Pinpoint the cell where the given text exists, returning its [x, y] midpoint coordinate. 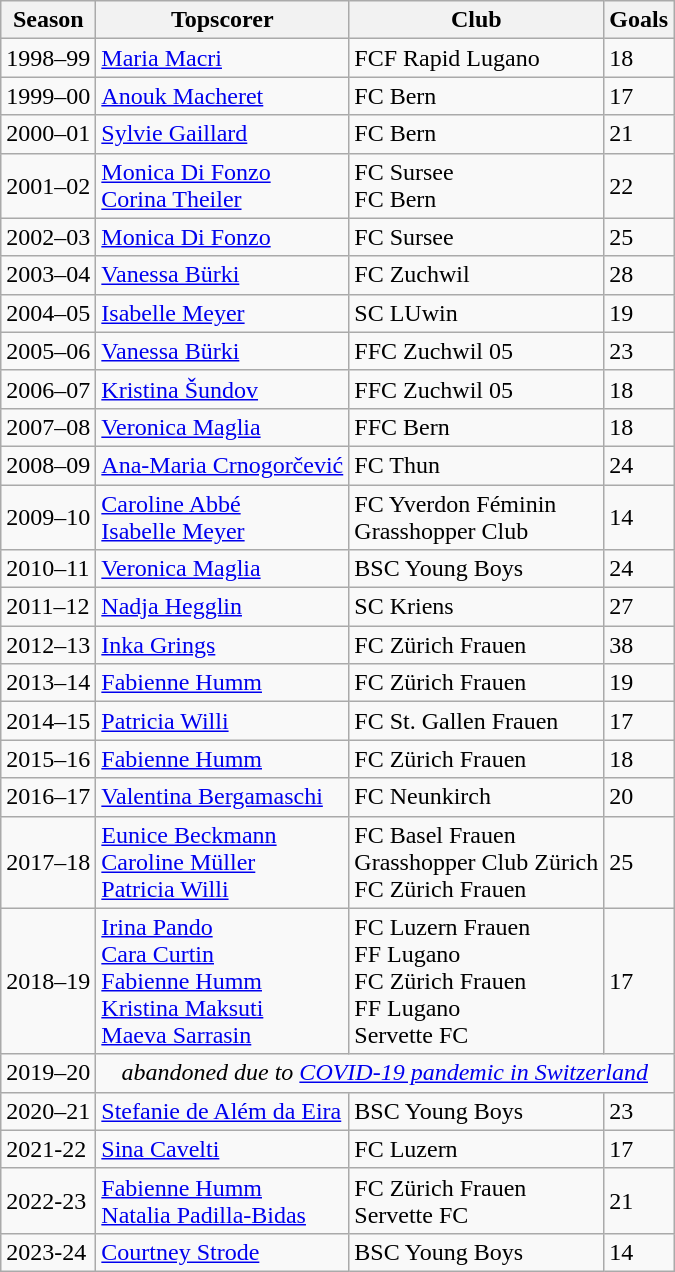
2016–17 [48, 797]
2007–08 [48, 427]
2015–16 [48, 759]
FFC Bern [476, 427]
abandoned due to COVID-19 pandemic in Switzerland [385, 1073]
27 [639, 607]
Season [48, 20]
Isabelle Meyer [222, 313]
FCF Rapid Lugano [476, 58]
28 [639, 275]
2003–04 [48, 275]
2021-22 [48, 1149]
Club [476, 20]
Irina Pando Cara Curtin Fabienne Humm Kristina Maksuti Maeva Sarrasin [222, 981]
Ana-Maria Crnogorčević [222, 465]
FC Neunkirch [476, 797]
2006–07 [48, 389]
2008–09 [48, 465]
Fabienne Humm Natalia Padilla-Bidas [222, 1200]
FC Luzern FrauenFF LuganoFC Zürich FrauenFF LuganoServette FC [476, 981]
Caroline Abbé Isabelle Meyer [222, 516]
Valentina Bergamaschi [222, 797]
Courtney Strode [222, 1252]
Inka Grings [222, 645]
Stefanie de Além da Eira [222, 1111]
SC LUwin [476, 313]
FC Zuchwil [476, 275]
2011–12 [48, 607]
Monica Di Fonzo [222, 237]
FC Basel FrauenGrasshopper Club ZürichFC Zürich Frauen [476, 862]
Kristina Šundov [222, 389]
22 [639, 186]
38 [639, 645]
2002–03 [48, 237]
Goals [639, 20]
FC Thun [476, 465]
Sina Cavelti [222, 1149]
Monica Di Fonzo Corina Theiler [222, 186]
2017–18 [48, 862]
2010–11 [48, 569]
Topscorer [222, 20]
1998–99 [48, 58]
2000–01 [48, 134]
FC Zürich FrauenServette FC [476, 1200]
FC Luzern [476, 1149]
2009–10 [48, 516]
20 [639, 797]
Patricia Willi [222, 721]
Anouk Macheret [222, 96]
SC Kriens [476, 607]
Sylvie Gaillard [222, 134]
2004–05 [48, 313]
2023-24 [48, 1252]
2022-23 [48, 1200]
Eunice Beckmann Caroline Müller Patricia Willi [222, 862]
2012–13 [48, 645]
FC Yverdon Féminin Grasshopper Club [476, 516]
FC St. Gallen Frauen [476, 721]
2013–14 [48, 683]
2005–06 [48, 351]
2019–20 [48, 1073]
FC Sursee [476, 237]
2020–21 [48, 1111]
FC SurseeFC Bern [476, 186]
1999–00 [48, 96]
Nadja Hegglin [222, 607]
2018–19 [48, 981]
Maria Macri [222, 58]
2001–02 [48, 186]
2014–15 [48, 721]
